Pinpoint the cell where the given text exists, returning its (X, Y) midpoint coordinate. 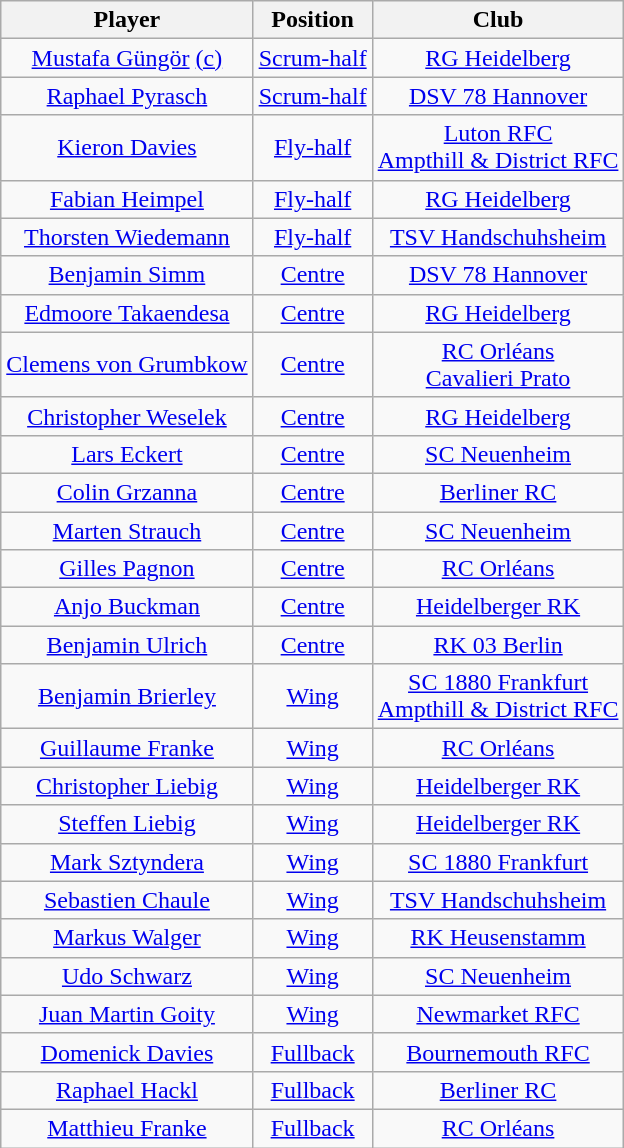
Christopher Weselek (127, 416)
Anjo Buckman (127, 607)
SC 1880 Frankfurt (498, 862)
Marten Strauch (127, 531)
RK 03 Berlin (498, 645)
Matthieu Franke (127, 1128)
Edmoore Takaendesa (127, 313)
Clemens von Grumbkow (127, 364)
Mark Sztyndera (127, 862)
SC 1880 Frankfurt Ampthill & District RFC (498, 696)
Raphael Pyrasch (127, 96)
Guillaume Franke (127, 748)
Benjamin Brierley (127, 696)
Christopher Liebig (127, 786)
Kieron Davies (127, 148)
Fabian Heimpel (127, 199)
Markus Walger (127, 938)
Position (312, 20)
Colin Grzanna (127, 492)
Thorsten Wiedemann (127, 237)
Juan Martin Goity (127, 1014)
Gilles Pagnon (127, 569)
Luton RFC Ampthill & District RFC (498, 148)
Benjamin Ulrich (127, 645)
Mustafa Güngör (c) (127, 58)
Udo Schwarz (127, 976)
Sebastien Chaule (127, 900)
Domenick Davies (127, 1052)
Bournemouth RFC (498, 1052)
Raphael Hackl (127, 1090)
RC Orléans Cavalieri Prato (498, 364)
Newmarket RFC (498, 1014)
Steffen Liebig (127, 824)
Benjamin Simm (127, 275)
RK Heusenstamm (498, 938)
Club (498, 20)
Lars Eckert (127, 454)
Player (127, 20)
